Return the (X, Y) coordinate for the center point of the cell that contains the specified text.  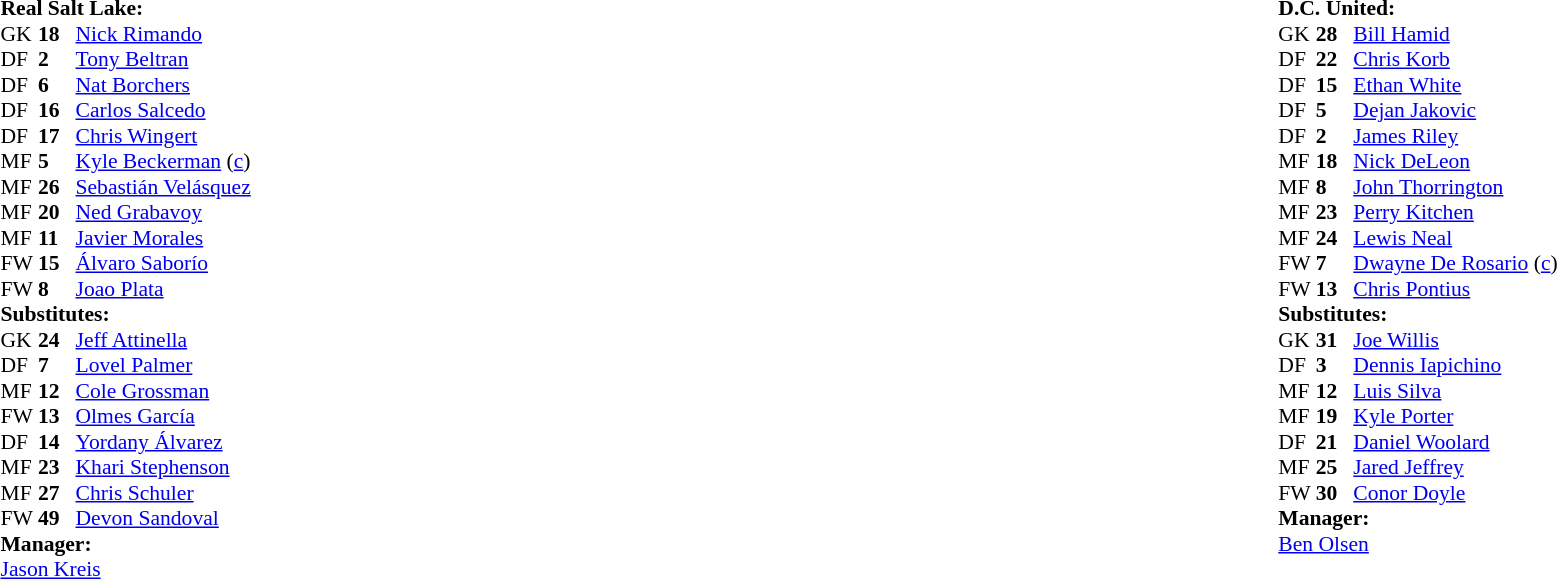
14 (57, 442)
Joe Willis (1455, 340)
Kyle Beckerman (c) (164, 161)
Cole Grossman (164, 391)
25 (1335, 467)
27 (57, 493)
Jared Jeffrey (1455, 467)
Chris Wingert (164, 136)
Khari Stephenson (164, 467)
11 (57, 238)
22 (1335, 59)
John Thorrington (1455, 187)
31 (1335, 340)
Joao Plata (164, 289)
28 (1335, 34)
Ethan White (1455, 85)
Ned Grabavoy (164, 213)
Jeff Attinella (164, 340)
Sebastián Velásquez (164, 187)
Álvaro Saborío (164, 263)
19 (1335, 417)
Devon Sandoval (164, 519)
6 (57, 85)
Javier Morales (164, 238)
30 (1335, 493)
26 (57, 187)
Conor Doyle (1455, 493)
Bill Hamid (1455, 34)
Chris Korb (1455, 59)
Kyle Porter (1455, 417)
49 (57, 519)
Luis Silva (1455, 391)
21 (1335, 442)
James Riley (1455, 136)
Nick Rimando (164, 34)
Ben Olsen (1418, 544)
Nat Borchers (164, 85)
20 (57, 213)
Lovel Palmer (164, 365)
Dennis Iapichino (1455, 365)
Yordany Álvarez (164, 442)
Lewis Neal (1455, 238)
Nick DeLeon (1455, 161)
17 (57, 136)
Olmes García (164, 417)
16 (57, 111)
Dejan Jakovic (1455, 111)
Daniel Woolard (1455, 442)
Carlos Salcedo (164, 111)
Dwayne De Rosario (c) (1455, 263)
Chris Pontius (1455, 289)
3 (1335, 365)
Tony Beltran (164, 59)
Chris Schuler (164, 493)
Perry Kitchen (1455, 213)
